Scan for the cell matching the given text and deliver its [X, Y] coordinate at center. 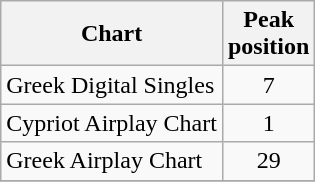
29 [268, 161]
Greek Airplay Chart [112, 161]
Cypriot Airplay Chart [112, 123]
Greek Digital Singles [112, 85]
1 [268, 123]
Chart [112, 34]
Peakposition [268, 34]
7 [268, 85]
